Extract the [X, Y] coordinate from the center of the cell holding the provided text.  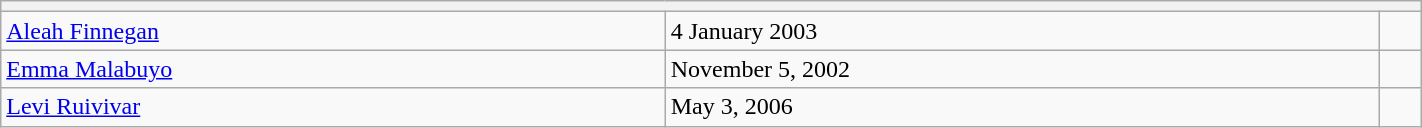
November 5, 2002 [1022, 69]
May 3, 2006 [1022, 107]
Emma Malabuyo [333, 69]
Aleah Finnegan [333, 31]
4 January 2003 [1022, 31]
Levi Ruivivar [333, 107]
